Scan for the cell matching the given text and deliver its [x, y] coordinate at center. 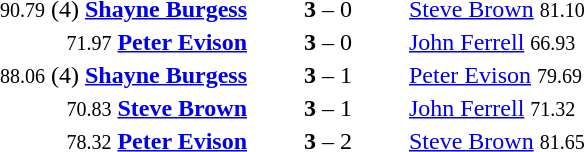
3 – 0 [328, 42]
